Capture the cell that displays the provided text and extract its [X, Y] central coordinate. 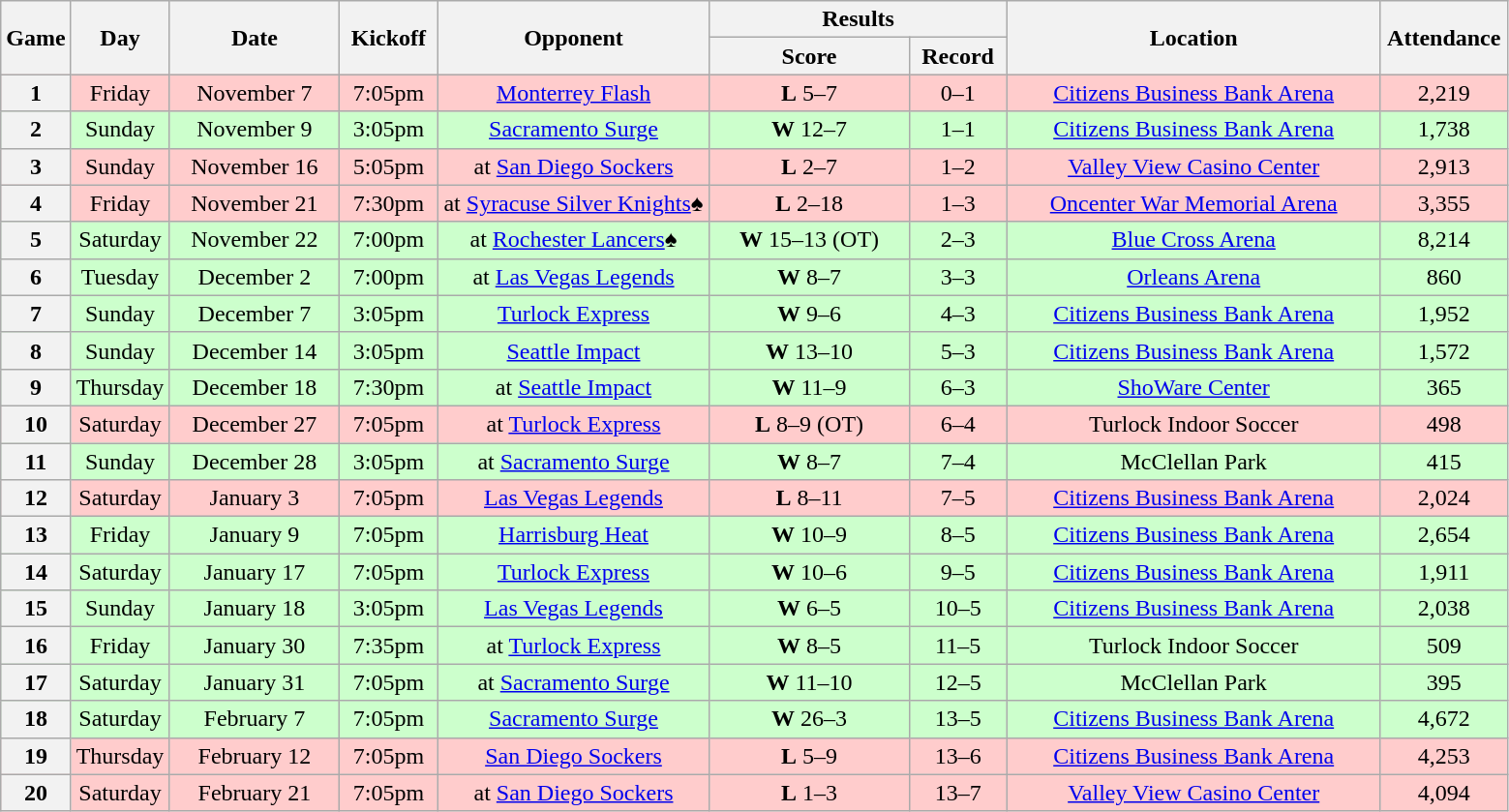
14 [36, 572]
November 16 [255, 166]
3,355 [1444, 203]
Day [120, 38]
1–2 [958, 166]
ShoWare Center [1193, 387]
February 12 [255, 756]
20 [36, 793]
at Rochester Lancers♠ [573, 240]
7:35pm [389, 646]
7–4 [958, 462]
4,094 [1444, 793]
W 12–7 [809, 130]
1–3 [958, 203]
L 8–11 [809, 498]
November 9 [255, 130]
January 31 [255, 682]
Kickoff [389, 38]
at Syracuse Silver Knights♠ [573, 203]
19 [36, 756]
January 9 [255, 535]
7 [36, 314]
1,952 [1444, 314]
5:05pm [389, 166]
November 22 [255, 240]
12 [36, 498]
3–3 [958, 277]
13 [36, 535]
February 7 [255, 719]
Harrisburg Heat [573, 535]
November 7 [255, 93]
18 [36, 719]
5–3 [958, 350]
Game [36, 38]
13–6 [958, 756]
11 [36, 462]
W 10–9 [809, 535]
Blue Cross Arena [1193, 240]
4–3 [958, 314]
December 18 [255, 387]
12–5 [958, 682]
at Las Vegas Legends [573, 277]
2 [36, 130]
Location [1193, 38]
L 1–3 [809, 793]
Oncenter War Memorial Arena [1193, 203]
16 [36, 646]
January 3 [255, 498]
L 5–7 [809, 93]
January 18 [255, 609]
W 9–6 [809, 314]
17 [36, 682]
6–4 [958, 424]
W 10–6 [809, 572]
9 [36, 387]
L 2–7 [809, 166]
W 11–10 [809, 682]
L 2–18 [809, 203]
6 [36, 277]
4,672 [1444, 719]
498 [1444, 424]
Date [255, 38]
W 15–13 (OT) [809, 240]
13–7 [958, 793]
365 [1444, 387]
8,214 [1444, 240]
December 7 [255, 314]
9–5 [958, 572]
December 27 [255, 424]
11–5 [958, 646]
1,911 [1444, 572]
Score [809, 56]
5 [36, 240]
10 [36, 424]
Orleans Arena [1193, 277]
L 8–9 (OT) [809, 424]
Opponent [573, 38]
January 17 [255, 572]
February 21 [255, 793]
1–1 [958, 130]
San Diego Sockers [573, 756]
4,253 [1444, 756]
3 [36, 166]
Tuesday [120, 277]
L 5–9 [809, 756]
8 [36, 350]
December 28 [255, 462]
860 [1444, 277]
Record [958, 56]
Monterrey Flash [573, 93]
6–3 [958, 387]
2,654 [1444, 535]
November 21 [255, 203]
13–5 [958, 719]
December 14 [255, 350]
Results [858, 19]
8–5 [958, 535]
2–3 [958, 240]
at Seattle Impact [573, 387]
W 8–5 [809, 646]
Attendance [1444, 38]
W 11–9 [809, 387]
7–5 [958, 498]
15 [36, 609]
0–1 [958, 93]
1,738 [1444, 130]
4 [36, 203]
Seattle Impact [573, 350]
January 30 [255, 646]
395 [1444, 682]
1,572 [1444, 350]
2,913 [1444, 166]
2,219 [1444, 93]
509 [1444, 646]
10–5 [958, 609]
December 2 [255, 277]
W 13–10 [809, 350]
2,038 [1444, 609]
W 26–3 [809, 719]
2,024 [1444, 498]
415 [1444, 462]
1 [36, 93]
W 6–5 [809, 609]
